Capture the cell that displays the provided text and extract its [X, Y] central coordinate. 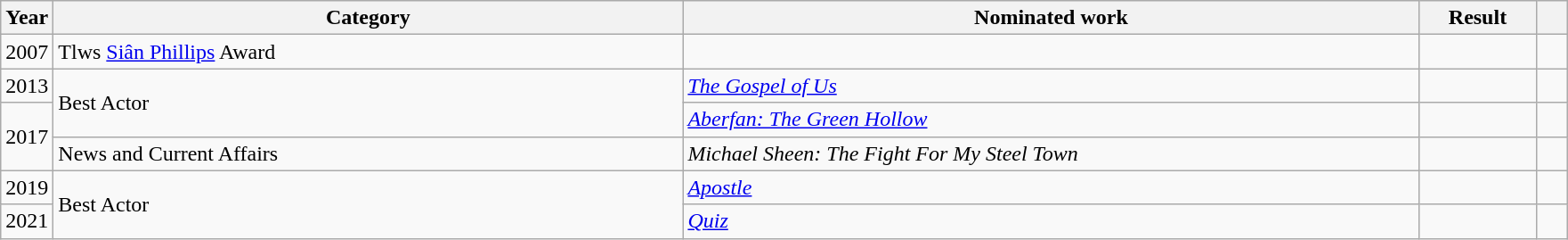
Michael Sheen: The Fight For My Steel Town [1051, 153]
Apostle [1051, 187]
2013 [27, 86]
2021 [27, 221]
Aberfan: The Green Hollow [1051, 120]
Nominated work [1051, 18]
Quiz [1051, 221]
2019 [27, 187]
Result [1478, 18]
Tlws Siân Phillips Award [369, 52]
The Gospel of Us [1051, 86]
2017 [27, 137]
2007 [27, 52]
News and Current Affairs [369, 153]
Category [369, 18]
Year [27, 18]
